Extract the [X, Y] coordinate from the center of the cell holding the provided text.  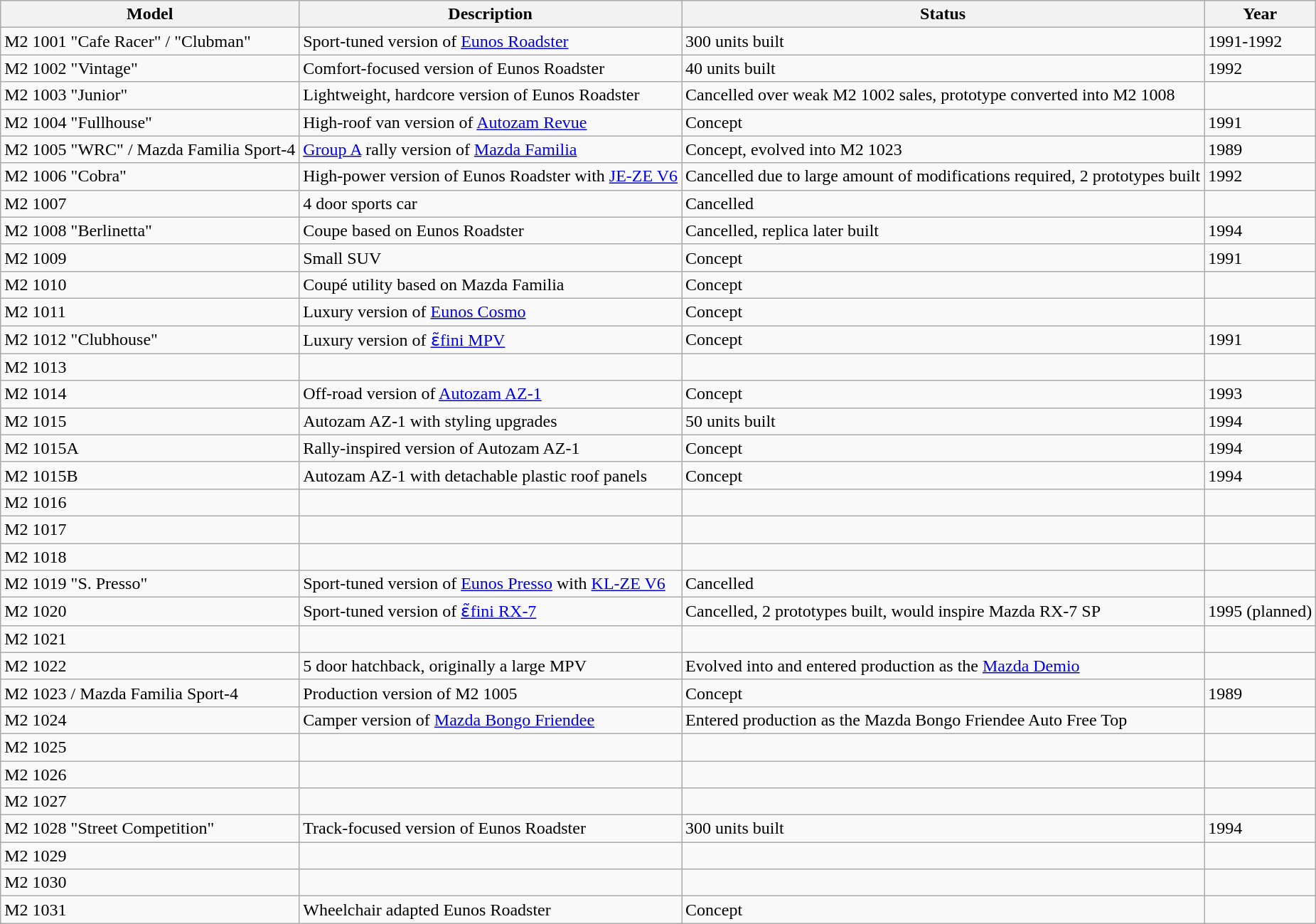
Group A rally version of Mazda Familia [491, 149]
Small SUV [491, 257]
Comfort-focused version of Eunos Roadster [491, 68]
M2 1028 "Street Competition" [150, 829]
High-roof van version of Autozam Revue [491, 122]
M2 1014 [150, 394]
M2 1031 [150, 910]
Luxury version of ɛ̃fini MPV [491, 340]
M2 1010 [150, 285]
Production version of M2 1005 [491, 693]
Rally-inspired version of Autozam AZ-1 [491, 448]
M2 1015 [150, 421]
50 units built [943, 421]
M2 1002 "Vintage" [150, 68]
Evolved into and entered production as the Mazda Demio [943, 666]
Wheelchair adapted Eunos Roadster [491, 910]
M2 1011 [150, 312]
M2 1026 [150, 775]
Off-road version of Autozam AZ-1 [491, 394]
1995 (planned) [1260, 612]
Camper version of Mazda Bongo Friendee [491, 720]
M2 1030 [150, 883]
Autozam AZ-1 with styling upgrades [491, 421]
1993 [1260, 394]
M2 1023 / Mazda Familia Sport-4 [150, 693]
5 door hatchback, originally a large MPV [491, 666]
Sport-tuned version of Eunos Presso with KL-ZE V6 [491, 584]
M2 1012 "Clubhouse" [150, 340]
M2 1027 [150, 802]
M2 1019 "S. Presso" [150, 584]
Autozam AZ-1 with detachable plastic roof panels [491, 475]
M2 1008 "Berlinetta" [150, 230]
Cancelled, 2 prototypes built, would inspire Mazda RX-7 SP [943, 612]
M2 1017 [150, 529]
M2 1024 [150, 720]
Coupé utility based on Mazda Familia [491, 285]
M2 1003 "Junior" [150, 95]
1991-1992 [1260, 41]
M2 1013 [150, 367]
Concept, evolved into M2 1023 [943, 149]
M2 1022 [150, 666]
M2 1018 [150, 557]
Sport-tuned version of Eunos Roadster [491, 41]
Entered production as the Mazda Bongo Friendee Auto Free Top [943, 720]
Model [150, 14]
Coupe based on Eunos Roadster [491, 230]
M2 1020 [150, 612]
Year [1260, 14]
M2 1015A [150, 448]
Cancelled due to large amount of modifications required, 2 prototypes built [943, 176]
Luxury version of Eunos Cosmo [491, 312]
M2 1009 [150, 257]
M2 1016 [150, 502]
M2 1021 [150, 639]
Lightweight, hardcore version of Eunos Roadster [491, 95]
40 units built [943, 68]
Cancelled over weak M2 1002 sales, prototype converted into M2 1008 [943, 95]
M2 1006 "Cobra" [150, 176]
Sport-tuned version of ɛ̃fini RX-7 [491, 612]
M2 1004 "Fullhouse" [150, 122]
Track-focused version of Eunos Roadster [491, 829]
M2 1025 [150, 747]
M2 1007 [150, 203]
High-power version of Eunos Roadster with JE-ZE V6 [491, 176]
M2 1005 "WRC" / Mazda Familia Sport-4 [150, 149]
M2 1029 [150, 856]
4 door sports car [491, 203]
Cancelled, replica later built [943, 230]
M2 1001 "Cafe Racer" / "Clubman" [150, 41]
M2 1015B [150, 475]
Description [491, 14]
Status [943, 14]
